Determine the [X, Y] coordinate at the center of the cell enclosing the given text.  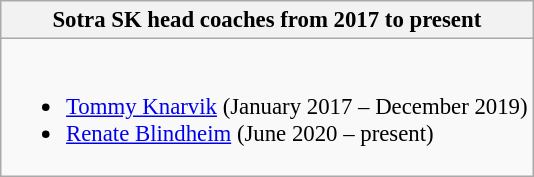
Tommy Knarvik (January 2017 – December 2019) Renate Blindheim (June 2020 – present) [267, 108]
Sotra SK head coaches from 2017 to present [267, 20]
